Pinpoint the cell where the given text exists, returning its (X, Y) midpoint coordinate. 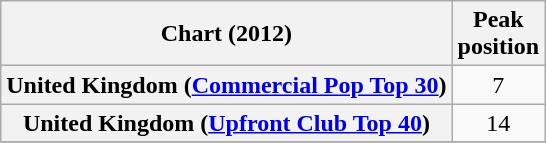
14 (498, 123)
Peakposition (498, 34)
Chart (2012) (226, 34)
United Kingdom (Commercial Pop Top 30) (226, 85)
7 (498, 85)
United Kingdom (Upfront Club Top 40) (226, 123)
